Detect which cell encompasses the target text, then output its (X, Y) center coordinate. 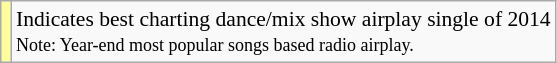
Indicates best charting dance/mix show airplay single of 2014 Note: Year-end most popular songs based radio airplay. (284, 32)
